Output the (X, Y) coordinate of the center of the cell containing the given text.  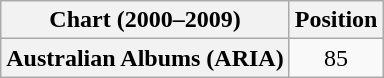
Chart (2000–2009) (145, 20)
Position (336, 20)
85 (336, 58)
Australian Albums (ARIA) (145, 58)
